Return the (X, Y) coordinate for the center point of the cell that contains the specified text.  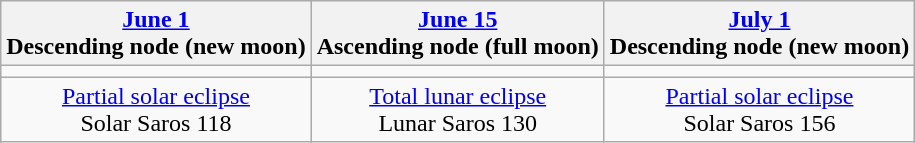
June 1Descending node (new moon) (156, 34)
Partial solar eclipseSolar Saros 156 (759, 110)
June 15Ascending node (full moon) (458, 34)
Total lunar eclipseLunar Saros 130 (458, 110)
July 1Descending node (new moon) (759, 34)
Partial solar eclipseSolar Saros 118 (156, 110)
